Search for the cell housing the specified text and yield its [x, y] center coordinate. 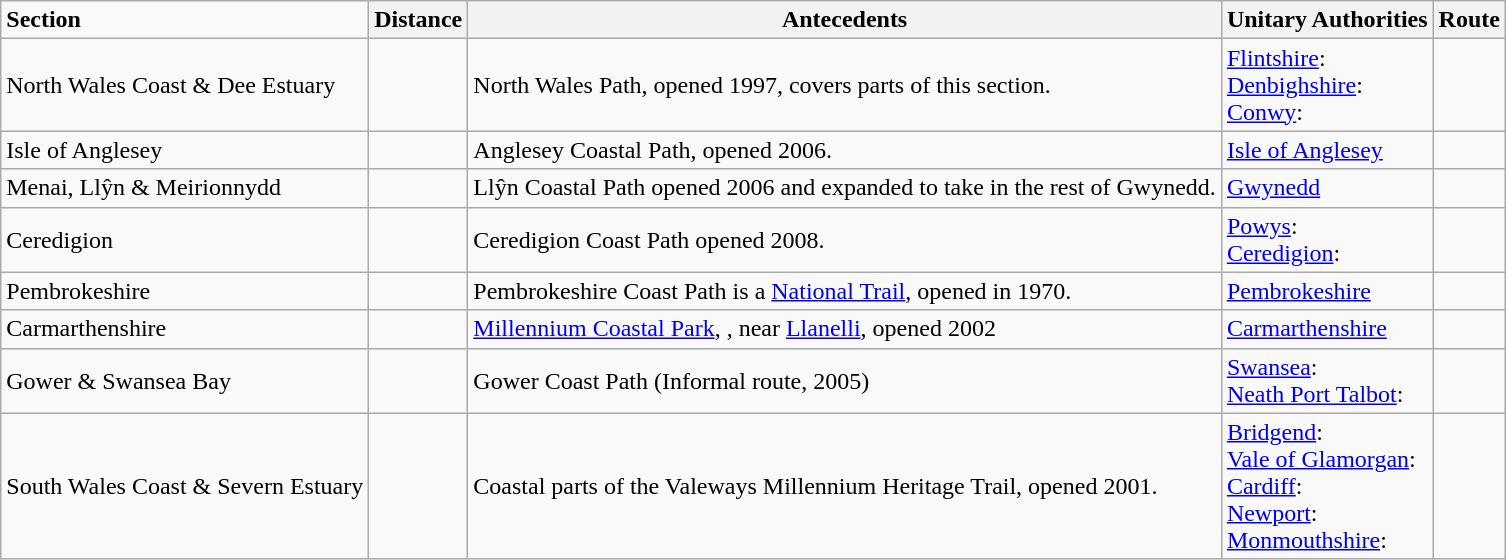
Gwynedd [1327, 188]
Coastal parts of the Valeways Millennium Heritage Trail, opened 2001. [845, 486]
Powys: Ceredigion: [1327, 240]
Unitary Authorities [1327, 20]
Ceredigion Coast Path opened 2008. [845, 240]
Antecedents [845, 20]
Flintshire: Denbighshire: Conwy: [1327, 85]
Menai, Llŷn & Meirionnydd [185, 188]
Route [1469, 20]
North Wales Coast & Dee Estuary [185, 85]
Gower Coast Path (Informal route, 2005) [845, 380]
Llŷn Coastal Path opened 2006 and expanded to take in the rest of Gwynedd. [845, 188]
Swansea: Neath Port Talbot: [1327, 380]
Anglesey Coastal Path, opened 2006. [845, 150]
North Wales Path, opened 1997, covers parts of this section. [845, 85]
Section [185, 20]
Distance [418, 20]
Pembrokeshire Coast Path is a National Trail, opened in 1970. [845, 291]
Ceredigion [185, 240]
South Wales Coast & Severn Estuary [185, 486]
Gower & Swansea Bay [185, 380]
Millennium Coastal Park, , near Llanelli, opened 2002 [845, 329]
Bridgend: Vale of Glamorgan: Cardiff: Newport: Monmouthshire: [1327, 486]
